Search for the cell housing the specified text and yield its [X, Y] center coordinate. 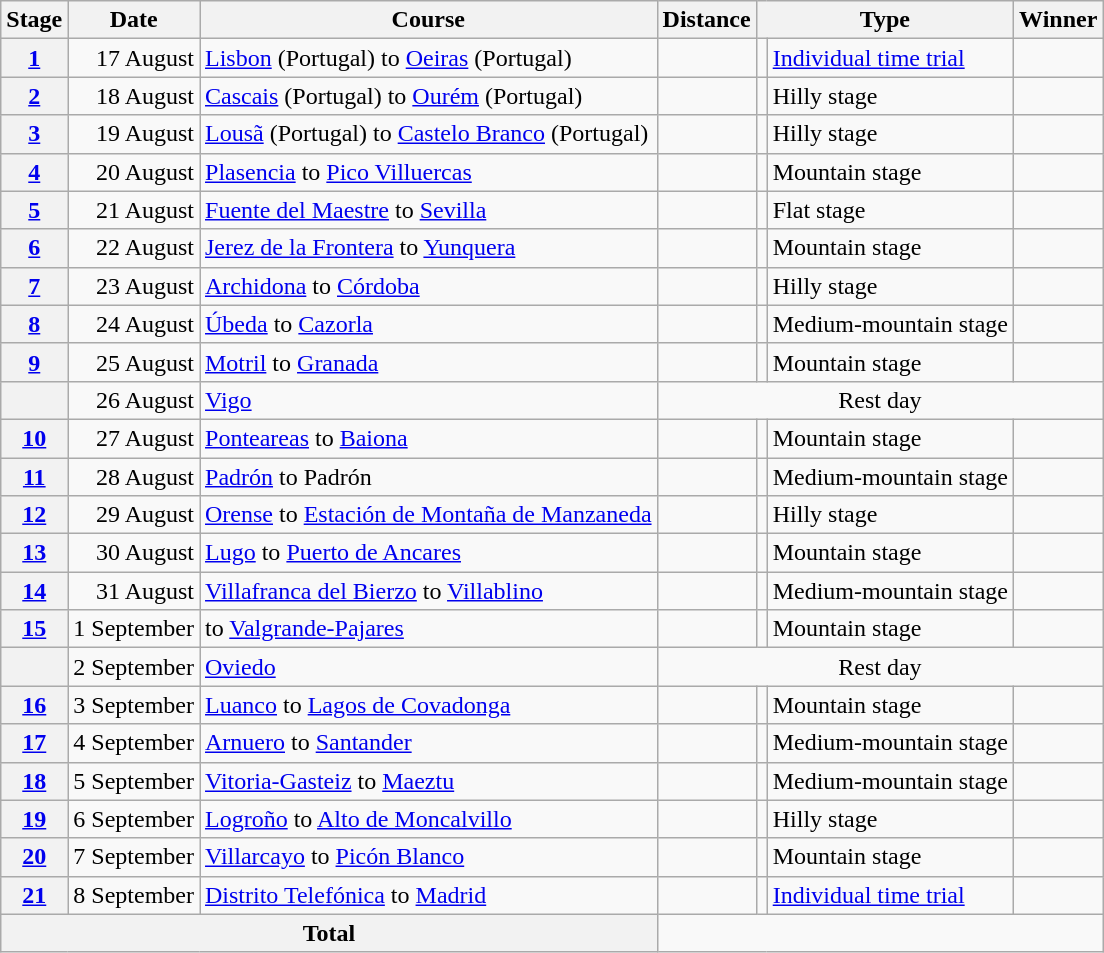
Motril to Granada [429, 362]
3 September [134, 705]
28 August [134, 477]
18 August [134, 96]
22 August [134, 248]
6 September [134, 819]
27 August [134, 438]
Arnuero to Santander [429, 743]
Orense to Estación de Montaña de Manzaneda [429, 515]
Date [134, 20]
20 [34, 857]
Fuente del Maestre to Sevilla [429, 210]
7 September [134, 857]
Distance [706, 20]
11 [34, 477]
3 [34, 134]
Flat stage [890, 210]
13 [34, 553]
15 [34, 629]
8 [34, 324]
Logroño to Alto de Moncalvillo [429, 819]
Type [884, 20]
Padrón to Padrón [429, 477]
16 [34, 705]
Oviedo [429, 667]
20 August [134, 172]
23 August [134, 286]
to Valgrande-Pajares [429, 629]
Vitoria-Gasteiz to Maeztu [429, 781]
Distrito Telefónica to Madrid [429, 895]
Lugo to Puerto de Ancares [429, 553]
12 [34, 515]
Plasencia to Pico Villuercas [429, 172]
21 [34, 895]
2 [34, 96]
Stage [34, 20]
Ponteareas to Baiona [429, 438]
7 [34, 286]
17 August [134, 58]
Villafranca del Bierzo to Villablino [429, 591]
21 August [134, 210]
19 [34, 819]
18 [34, 781]
2 September [134, 667]
Winner [1058, 20]
6 [34, 248]
17 [34, 743]
Archidona to Córdoba [429, 286]
4 September [134, 743]
19 August [134, 134]
Course [429, 20]
29 August [134, 515]
31 August [134, 591]
4 [34, 172]
1 [34, 58]
Luanco to Lagos de Covadonga [429, 705]
9 [34, 362]
Villarcayo to Picón Blanco [429, 857]
30 August [134, 553]
25 August [134, 362]
5 [34, 210]
5 September [134, 781]
Úbeda to Cazorla [429, 324]
26 August [134, 400]
10 [34, 438]
Total [329, 933]
8 September [134, 895]
1 September [134, 629]
Cascais (Portugal) to Ourém (Portugal) [429, 96]
Lisbon (Portugal) to Oeiras (Portugal) [429, 58]
Vigo [429, 400]
14 [34, 591]
24 August [134, 324]
Jerez de la Frontera to Yunquera [429, 248]
Lousã (Portugal) to Castelo Branco (Portugal) [429, 134]
